Provide the (X, Y) coordinate of the cell's center where the given text is located.  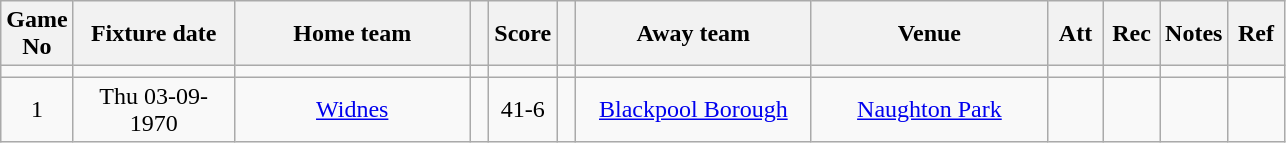
Naughton Park (929, 110)
Ref (1256, 34)
Game No (37, 34)
41-6 (523, 110)
1 (37, 110)
Venue (929, 34)
Away team (693, 34)
Thu 03-09-1970 (154, 110)
Widnes (352, 110)
Notes (1194, 34)
Home team (352, 34)
Rec (1132, 34)
Score (523, 34)
Att (1075, 34)
Blackpool Borough (693, 110)
Fixture date (154, 34)
